Capture the cell that displays the provided text and extract its (X, Y) central coordinate. 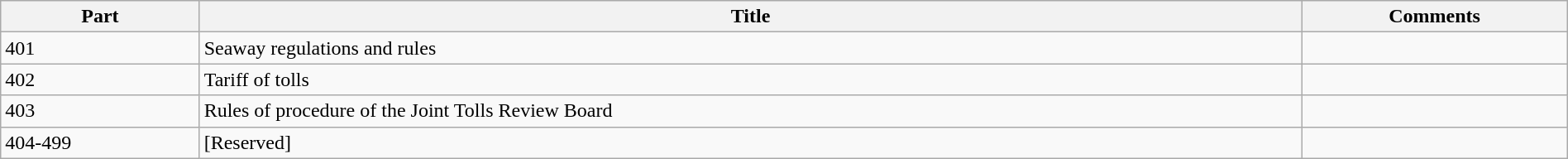
402 (100, 79)
Rules of procedure of the Joint Tolls Review Board (751, 111)
Seaway regulations and rules (751, 48)
401 (100, 48)
Title (751, 17)
Tariff of tolls (751, 79)
403 (100, 111)
Comments (1434, 17)
Part (100, 17)
404-499 (100, 142)
[Reserved] (751, 142)
